Locate the cell with the specified text and output its (X, Y) center coordinate. 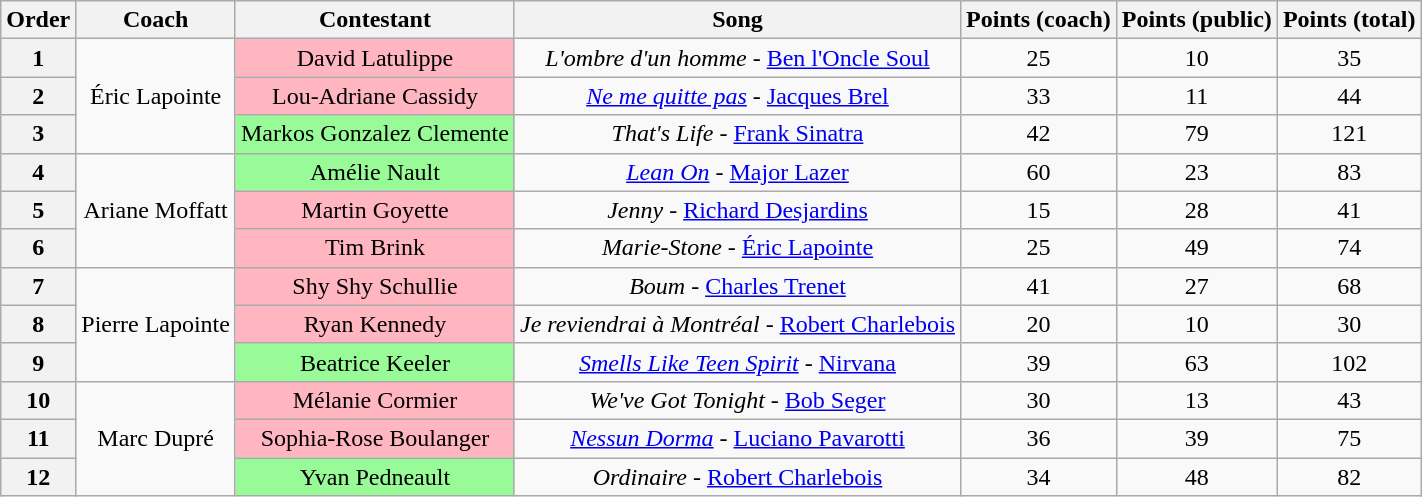
Marc Dupré (156, 438)
Boum - Charles Trenet (737, 286)
Lou-Adriane Cassidy (374, 96)
David Latulippe (374, 58)
Song (737, 20)
Ryan Kennedy (374, 324)
48 (1196, 477)
Éric Lapointe (156, 96)
35 (1349, 58)
Ordinaire - Robert Charlebois (737, 477)
5 (38, 210)
Coach (156, 20)
Amélie Nault (374, 172)
Mélanie Cormier (374, 400)
Nessun Dorma - Luciano Pavarotti (737, 438)
We've Got Tonight - Bob Seger (737, 400)
28 (1196, 210)
36 (1039, 438)
3 (38, 134)
Yvan Pedneault (374, 477)
Sophia-Rose Boulanger (374, 438)
34 (1039, 477)
Tim Brink (374, 248)
6 (38, 248)
102 (1349, 362)
Markos Gonzalez Clemente (374, 134)
Points (public) (1196, 20)
Marie-Stone - Éric Lapointe (737, 248)
That's Life - Frank Sinatra (737, 134)
43 (1349, 400)
82 (1349, 477)
Lean On - Major Lazer (737, 172)
20 (1039, 324)
7 (38, 286)
L'ombre d'un homme - Ben l'Oncle Soul (737, 58)
74 (1349, 248)
42 (1039, 134)
79 (1196, 134)
Contestant (374, 20)
44 (1349, 96)
4 (38, 172)
2 (38, 96)
Order (38, 20)
49 (1196, 248)
Points (coach) (1039, 20)
60 (1039, 172)
23 (1196, 172)
Pierre Lapointe (156, 324)
Ne me quitte pas - Jacques Brel (737, 96)
15 (1039, 210)
Je reviendrai à Montréal - Robert Charlebois (737, 324)
33 (1039, 96)
121 (1349, 134)
Ariane Moffatt (156, 210)
Points (total) (1349, 20)
68 (1349, 286)
27 (1196, 286)
9 (38, 362)
83 (1349, 172)
Jenny - Richard Desjardins (737, 210)
75 (1349, 438)
1 (38, 58)
Shy Shy Schullie (374, 286)
63 (1196, 362)
13 (1196, 400)
Beatrice Keeler (374, 362)
Smells Like Teen Spirit - Nirvana (737, 362)
Martin Goyette (374, 210)
12 (38, 477)
8 (38, 324)
